For the text-containing cell, return its midpoint in (x, y) coordinate format. 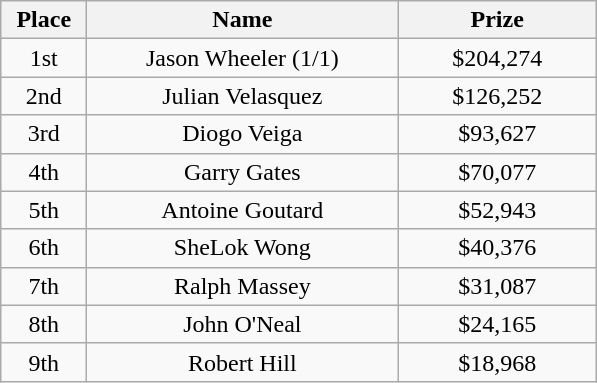
$126,252 (498, 96)
Antoine Goutard (242, 210)
John O'Neal (242, 324)
Robert Hill (242, 362)
$70,077 (498, 172)
$40,376 (498, 248)
5th (44, 210)
3rd (44, 134)
2nd (44, 96)
Ralph Massey (242, 286)
$93,627 (498, 134)
1st (44, 58)
7th (44, 286)
Diogo Veiga (242, 134)
SheLok Wong (242, 248)
Place (44, 20)
$52,943 (498, 210)
4th (44, 172)
9th (44, 362)
6th (44, 248)
Julian Velasquez (242, 96)
Jason Wheeler (1/1) (242, 58)
Name (242, 20)
Prize (498, 20)
8th (44, 324)
$31,087 (498, 286)
$18,968 (498, 362)
$204,274 (498, 58)
$24,165 (498, 324)
Garry Gates (242, 172)
